Search for the cell housing the specified text and yield its (X, Y) center coordinate. 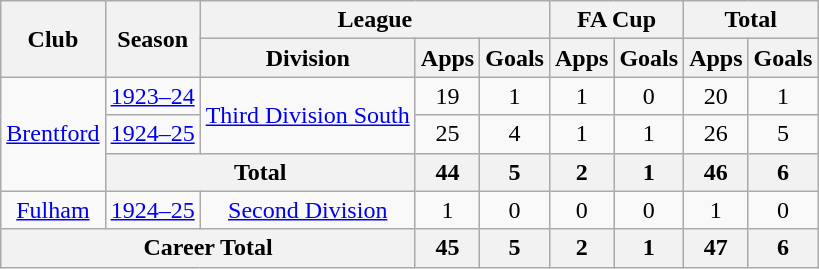
19 (447, 96)
Division (308, 58)
47 (716, 248)
FA Cup (616, 20)
Career Total (208, 248)
Club (53, 39)
Second Division (308, 210)
4 (515, 134)
25 (447, 134)
26 (716, 134)
Season (152, 39)
20 (716, 96)
1923–24 (152, 96)
League (374, 20)
Brentford (53, 134)
Third Division South (308, 115)
44 (447, 172)
46 (716, 172)
45 (447, 248)
Fulham (53, 210)
